Provide the (x, y) coordinate of the cell's center where the given text is located.  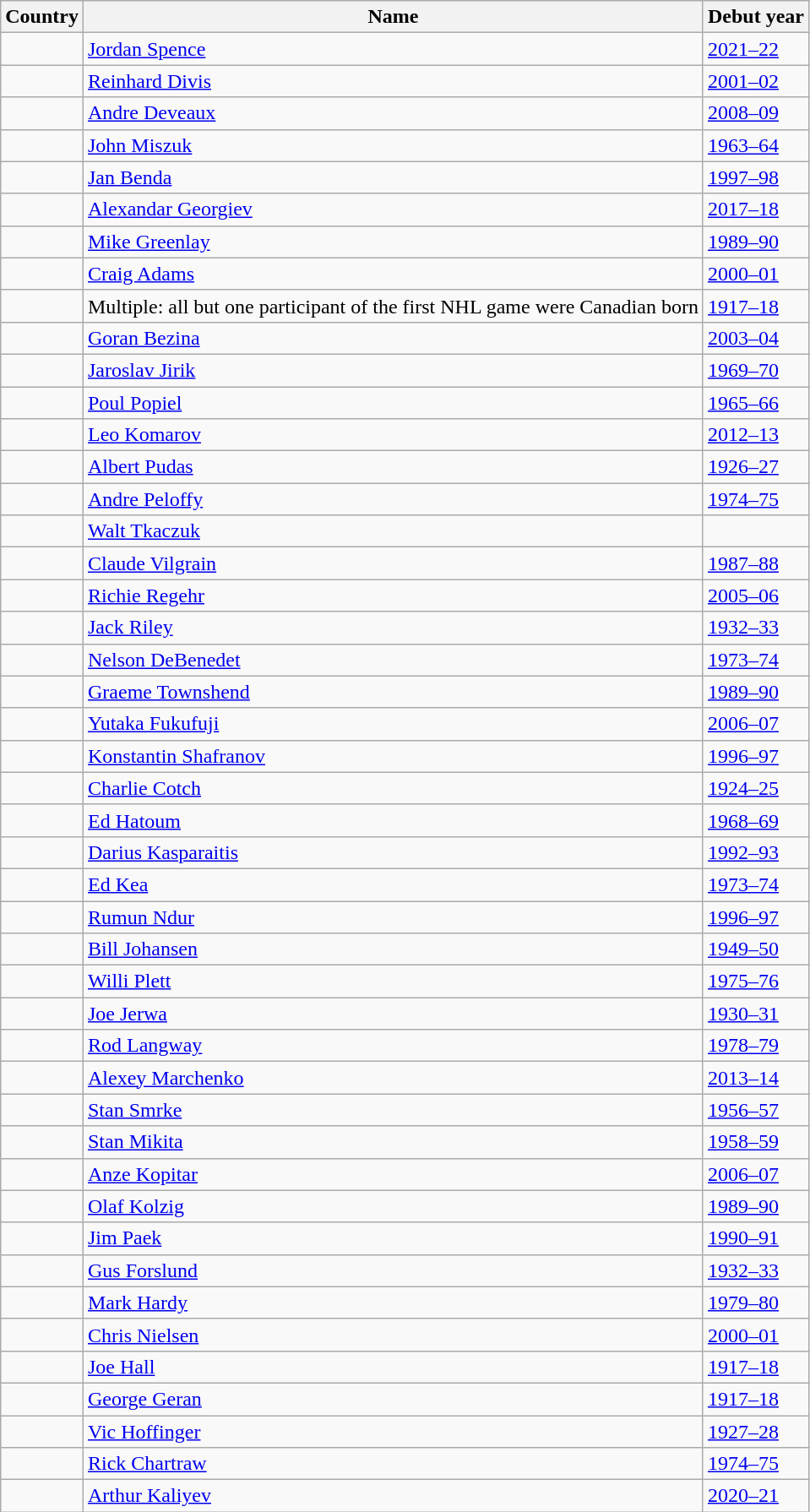
John Miszuk (393, 145)
Alexandar Georgiev (393, 209)
1968–69 (755, 820)
Poul Popiel (393, 403)
Joe Hall (393, 1367)
Anze Kopitar (393, 1174)
Jaroslav Jirik (393, 370)
Albert Pudas (393, 467)
2017–18 (755, 209)
1926–27 (755, 467)
Jan Benda (393, 177)
2021–22 (755, 49)
2020–21 (755, 1496)
Debut year (755, 17)
Multiple: all but one participant of the first NHL game were Canadian born (393, 306)
Konstantin Shafranov (393, 756)
Vic Hoffinger (393, 1432)
1987–88 (755, 563)
1969–70 (755, 370)
Claude Vilgrain (393, 563)
Leo Komarov (393, 435)
2003–04 (755, 338)
Reinhard Divis (393, 81)
Mike Greenlay (393, 242)
1990–91 (755, 1238)
Darius Kasparaitis (393, 852)
Nelson DeBenedet (393, 660)
Graeme Townshend (393, 692)
Jordan Spence (393, 49)
1949–50 (755, 949)
Jack Riley (393, 628)
Rick Chartraw (393, 1464)
Stan Smrke (393, 1110)
Craig Adams (393, 274)
1924–25 (755, 788)
Goran Bezina (393, 338)
1992–93 (755, 852)
1979–80 (755, 1303)
1930–31 (755, 1014)
Andre Peloffy (393, 499)
Gus Forslund (393, 1270)
Arthur Kaliyev (393, 1496)
Name (393, 17)
Rumun Ndur (393, 916)
Mark Hardy (393, 1303)
2005–06 (755, 596)
2001–02 (755, 81)
Country (42, 17)
1997–98 (755, 177)
1975–76 (755, 982)
Bill Johansen (393, 949)
2012–13 (755, 435)
Chris Nielsen (393, 1335)
2008–09 (755, 113)
1958–59 (755, 1142)
Alexey Marchenko (393, 1078)
1965–66 (755, 403)
Charlie Cotch (393, 788)
Jim Paek (393, 1238)
Richie Regehr (393, 596)
Yutaka Fukufuji (393, 724)
1927–28 (755, 1432)
Rod Langway (393, 1046)
Walt Tkaczuk (393, 531)
Joe Jerwa (393, 1014)
Willi Plett (393, 982)
Ed Hatoum (393, 820)
Ed Kea (393, 884)
1956–57 (755, 1110)
Olaf Kolzig (393, 1206)
1978–79 (755, 1046)
1963–64 (755, 145)
Andre Deveaux (393, 113)
2013–14 (755, 1078)
Stan Mikita (393, 1142)
George Geran (393, 1399)
